From the cell containing the given text, extract its center point as [x, y] coordinate. 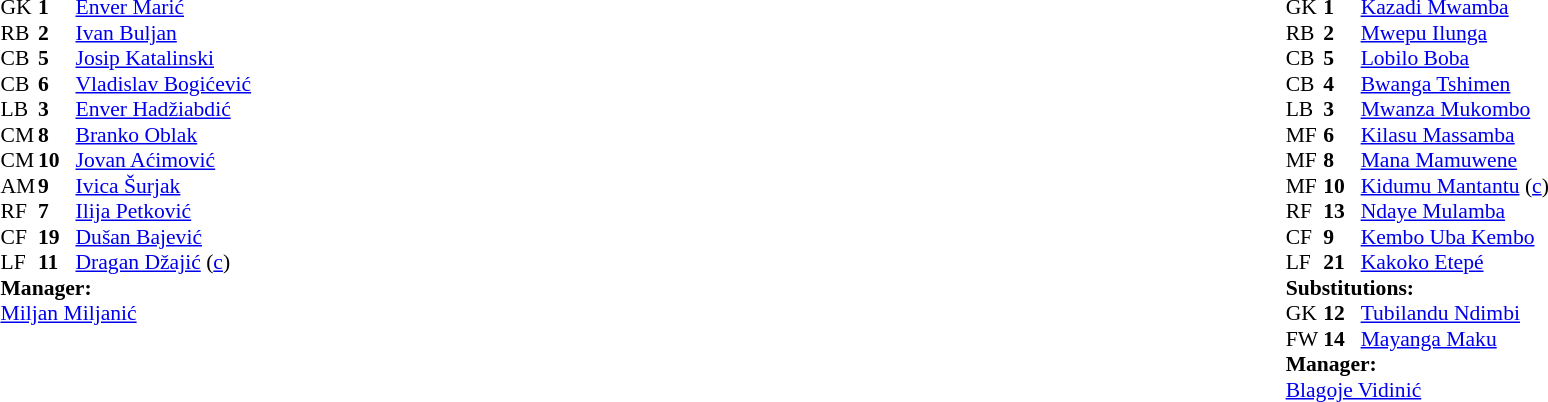
Ilija Petković [164, 211]
Dušan Bajević [164, 237]
Enver Hadžiabdić [164, 109]
11 [57, 263]
Vladislav Bogićević [164, 84]
Ivica Šurjak [164, 186]
FW [1305, 339]
AM [19, 186]
21 [1342, 263]
Branko Oblak [164, 135]
13 [1342, 211]
Miljan Miljanić [126, 313]
Jovan Aćimović [164, 161]
Josip Katalinski [164, 59]
12 [1342, 313]
Dragan Džajić (c) [164, 263]
Ivan Buljan [164, 33]
19 [57, 237]
GK [1305, 313]
Manager: [126, 288]
7 [57, 211]
4 [1342, 84]
14 [1342, 339]
